Return [x, y] of the center of cell containing provided text 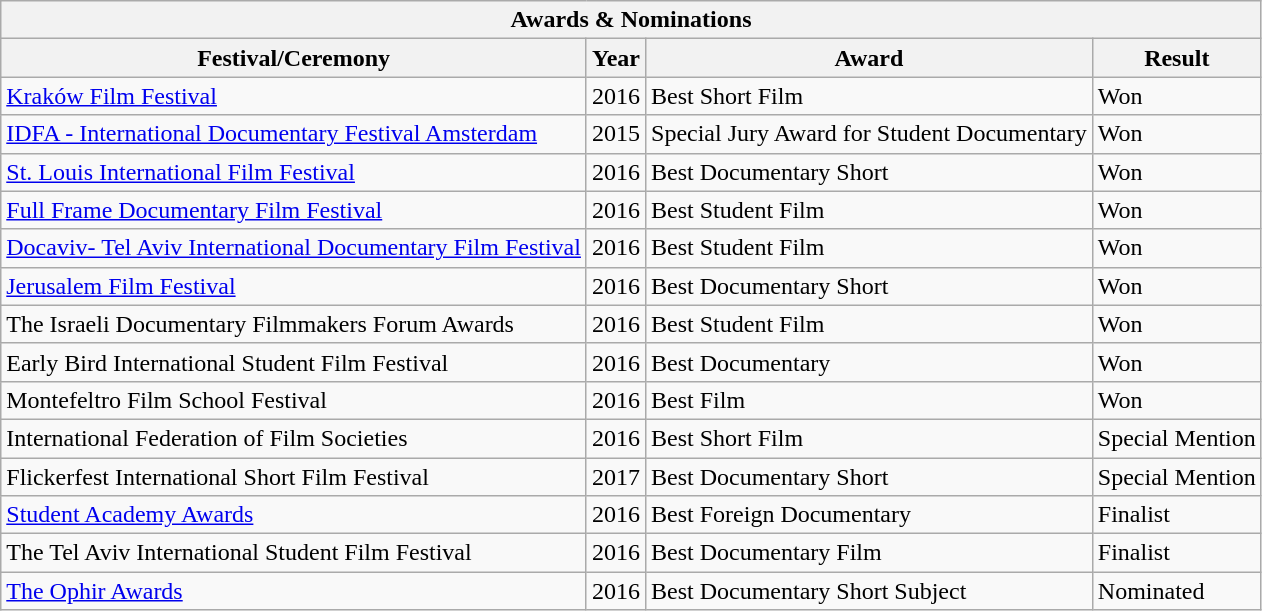
2015 [616, 134]
Full Frame Documentary Film Festival [294, 210]
Student Academy Awards [294, 515]
Nominated [1176, 591]
The Tel Aviv International Student Film Festival [294, 553]
Best Documentary Short Subject [870, 591]
Montefeltro Film School Festival [294, 400]
Flickerfest International Short Film Festival [294, 477]
Best Foreign Documentary [870, 515]
St. Louis International Film Festival [294, 172]
Best Documentary Film [870, 553]
International Federation of Film Societies [294, 438]
Early Bird International Student Film Festival [294, 362]
Jerusalem Film Festival [294, 286]
Festival/Ceremony [294, 58]
Award [870, 58]
Awards & Nominations [632, 20]
2017 [616, 477]
The Israeli Documentary Filmmakers Forum Awards [294, 324]
Year [616, 58]
Result [1176, 58]
Best Documentary [870, 362]
IDFA - International Documentary Festival Amsterdam [294, 134]
The Ophir Awards [294, 591]
Best Film [870, 400]
Docaviv- Tel Aviv International Documentary Film Festival [294, 248]
Kraków Film Festival [294, 96]
Special Jury Award for Student Documentary [870, 134]
